Scan for the cell matching the given text and deliver its [x, y] coordinate at center. 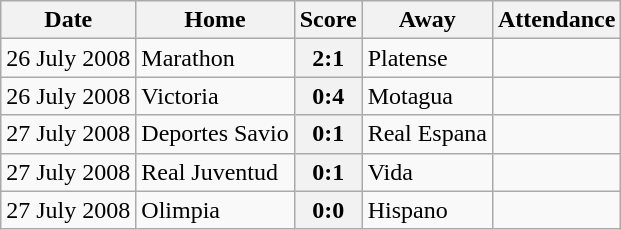
Home [215, 20]
2:1 [328, 58]
Olimpia [215, 210]
Attendance [556, 20]
Real Espana [427, 134]
Score [328, 20]
Hispano [427, 210]
Vida [427, 172]
Motagua [427, 96]
0:0 [328, 210]
Deportes Savio [215, 134]
Victoria [215, 96]
Date [68, 20]
Platense [427, 58]
Marathon [215, 58]
0:4 [328, 96]
Real Juventud [215, 172]
Away [427, 20]
